Detect which cell encompasses the target text, then output its [x, y] center coordinate. 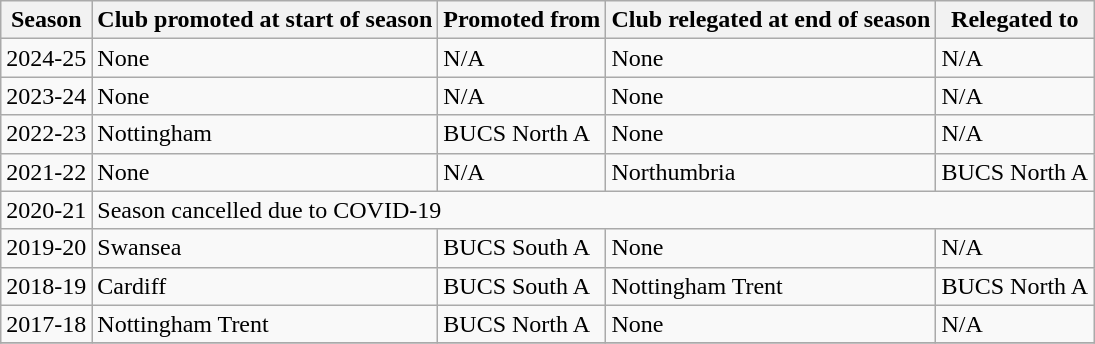
Cardiff [265, 286]
Promoted from [522, 20]
2019-20 [46, 248]
2017-18 [46, 324]
Season cancelled due to COVID-19 [593, 210]
Club promoted at start of season [265, 20]
2020-21 [46, 210]
Swansea [265, 248]
2022-23 [46, 134]
2018-19 [46, 286]
Season [46, 20]
2023-24 [46, 96]
2021-22 [46, 172]
Club relegated at end of season [771, 20]
Northumbria [771, 172]
Relegated to [1015, 20]
Nottingham [265, 134]
2024-25 [46, 58]
